Find where the given text appears and provide that cell's center as [x, y] coordinate. 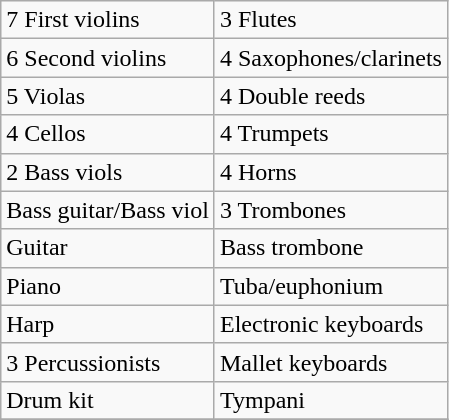
4 Saxophones/clarinets [330, 58]
4 Cellos [108, 134]
4 Horns [330, 172]
5 Violas [108, 96]
Guitar [108, 248]
4 Double reeds [330, 96]
Mallet keyboards [330, 362]
Harp [108, 324]
Drum kit [108, 400]
Piano [108, 286]
3 Trombones [330, 210]
3 Flutes [330, 20]
Tuba/euphonium [330, 286]
Bass guitar/Bass viol [108, 210]
Tympani [330, 400]
7 First violins [108, 20]
Electronic keyboards [330, 324]
2 Bass viols [108, 172]
4 Trumpets [330, 134]
Bass trombone [330, 248]
6 Second violins [108, 58]
3 Percussionists [108, 362]
